Locate the cell with the specified text and output its (X, Y) center coordinate. 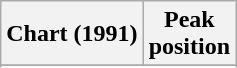
Chart (1991) (72, 34)
Peakposition (189, 34)
